Locate the cell with the specified text and output its (x, y) center coordinate. 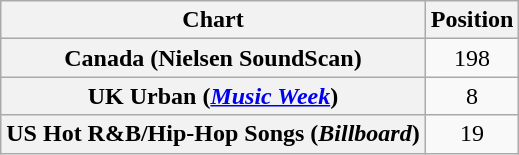
Chart (213, 20)
8 (472, 96)
19 (472, 134)
US Hot R&B/Hip-Hop Songs (Billboard) (213, 134)
Position (472, 20)
Canada (Nielsen SoundScan) (213, 58)
198 (472, 58)
UK Urban (Music Week) (213, 96)
